Provide the [X, Y] coordinate of the cell's center where the given text is located.  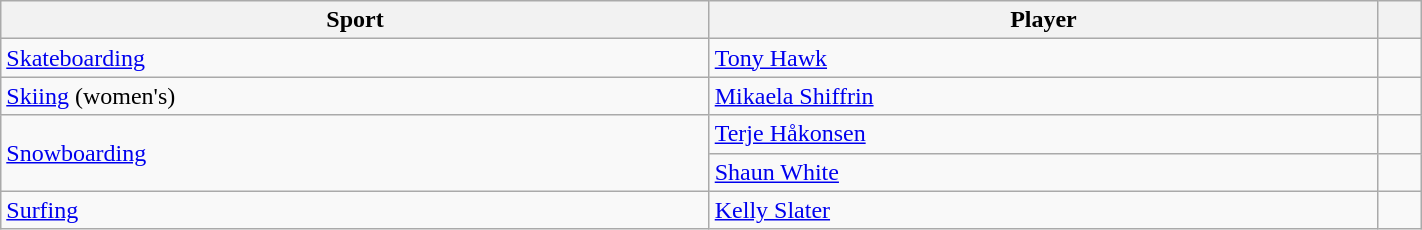
Snowboarding [355, 153]
Skiing (women's) [355, 96]
Surfing [355, 210]
Kelly Slater [1044, 210]
Shaun White [1044, 172]
Terje Håkonsen [1044, 134]
Player [1044, 20]
Sport [355, 20]
Tony Hawk [1044, 58]
Skateboarding [355, 58]
Mikaela Shiffrin [1044, 96]
